Search for the cell housing the specified text and yield its (X, Y) center coordinate. 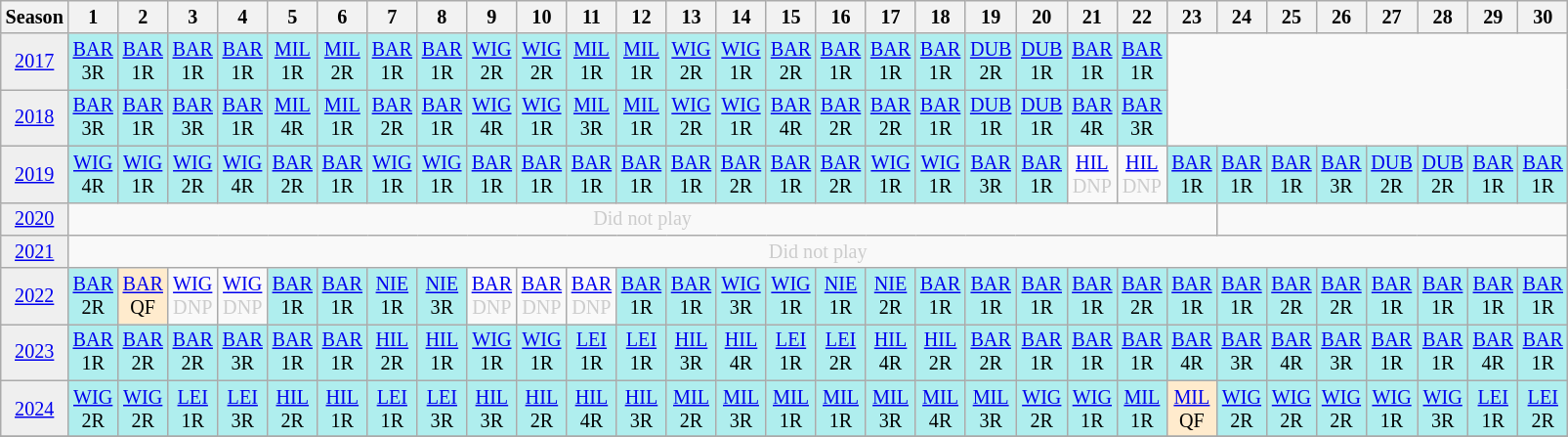
29 (1493, 18)
MILQF (1192, 409)
14 (741, 18)
7 (393, 18)
24 (1241, 18)
8 (442, 18)
15 (791, 18)
13 (692, 18)
19 (991, 18)
1 (94, 18)
25 (1292, 18)
2021 (35, 252)
21 (1092, 18)
20 (1041, 18)
3 (193, 18)
22 (1141, 18)
30 (1544, 18)
BARQF (143, 296)
2023 (35, 353)
Season (35, 18)
2020 (35, 219)
2018 (35, 118)
2019 (35, 174)
16 (840, 18)
27 (1391, 18)
28 (1443, 18)
2 (143, 18)
10 (541, 18)
NIE3R (442, 296)
26 (1340, 18)
5 (293, 18)
18 (940, 18)
23 (1192, 18)
2024 (35, 409)
17 (891, 18)
2022 (35, 296)
9 (492, 18)
NIE2R (891, 296)
6 (342, 18)
12 (641, 18)
4 (242, 18)
11 (592, 18)
2017 (35, 62)
